Detect which cell encompasses the target text, then output its (x, y) center coordinate. 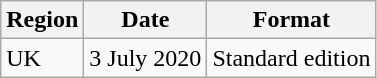
Standard edition (292, 58)
Date (146, 20)
Format (292, 20)
3 July 2020 (146, 58)
UK (42, 58)
Region (42, 20)
